Extract the (X, Y) coordinate from the center of the cell holding the provided text.  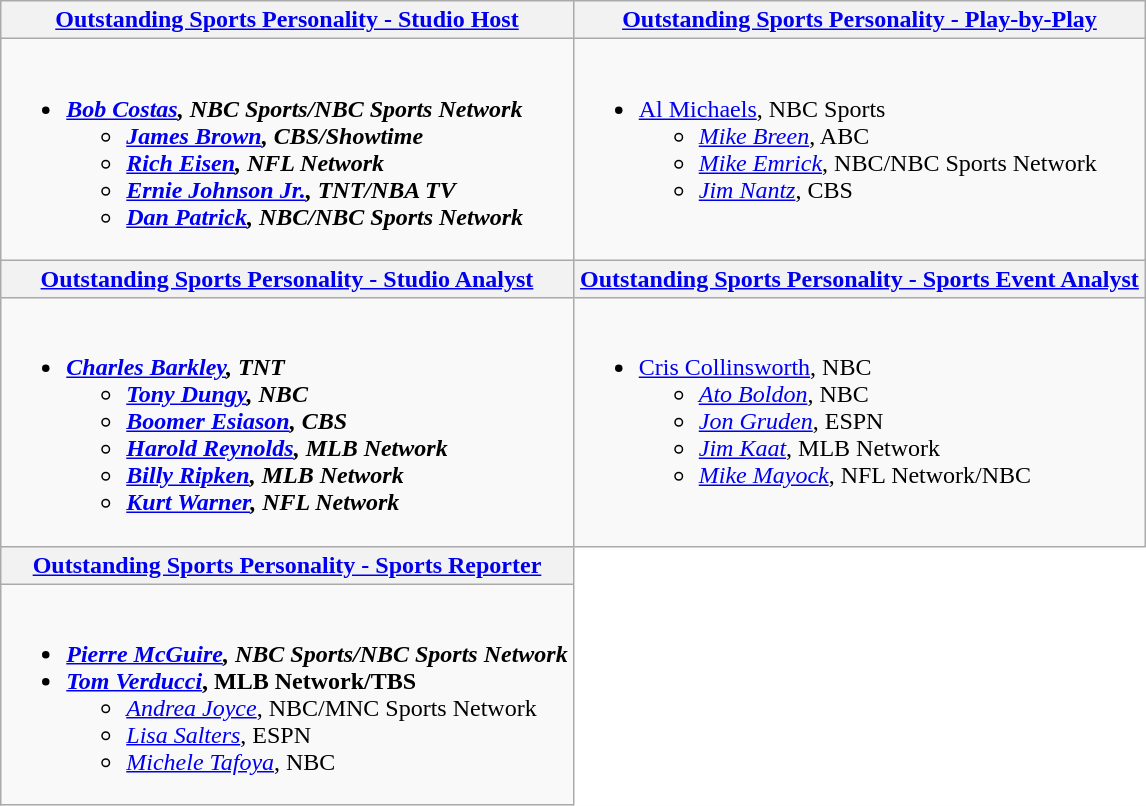
Outstanding Sports Personality - Sports Reporter (287, 565)
Charles Barkley, TNTTony Dungy, NBCBoomer Esiason, CBSHarold Reynolds, MLB NetworkBilly Ripken, MLB NetworkKurt Warner, NFL Network (287, 422)
Outstanding Sports Personality - Play-by-Play (859, 20)
Outstanding Sports Personality - Sports Event Analyst (859, 279)
Outstanding Sports Personality - Studio Analyst (287, 279)
Cris Collinsworth, NBCAto Boldon, NBCJon Gruden, ESPNJim Kaat, MLB NetworkMike Mayock, NFL Network/NBC (859, 422)
Al Michaels, NBC SportsMike Breen, ABCMike Emrick, NBC/NBC Sports NetworkJim Nantz, CBS (859, 150)
Pierre McGuire, NBC Sports/NBC Sports NetworkTom Verducci, MLB Network/TBSAndrea Joyce, NBC/MNC Sports NetworkLisa Salters, ESPNMichele Tafoya, NBC (287, 694)
Outstanding Sports Personality - Studio Host (287, 20)
